Extract the (X, Y) coordinate from the center of the cell holding the provided text.  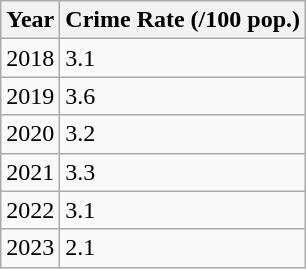
2022 (30, 210)
2018 (30, 58)
2.1 (183, 248)
3.2 (183, 134)
2023 (30, 248)
3.6 (183, 96)
2019 (30, 96)
Year (30, 20)
2021 (30, 172)
Crime Rate (/100 pop.) (183, 20)
3.3 (183, 172)
2020 (30, 134)
